Determine the [x, y] coordinate at the center of the cell enclosing the given text.  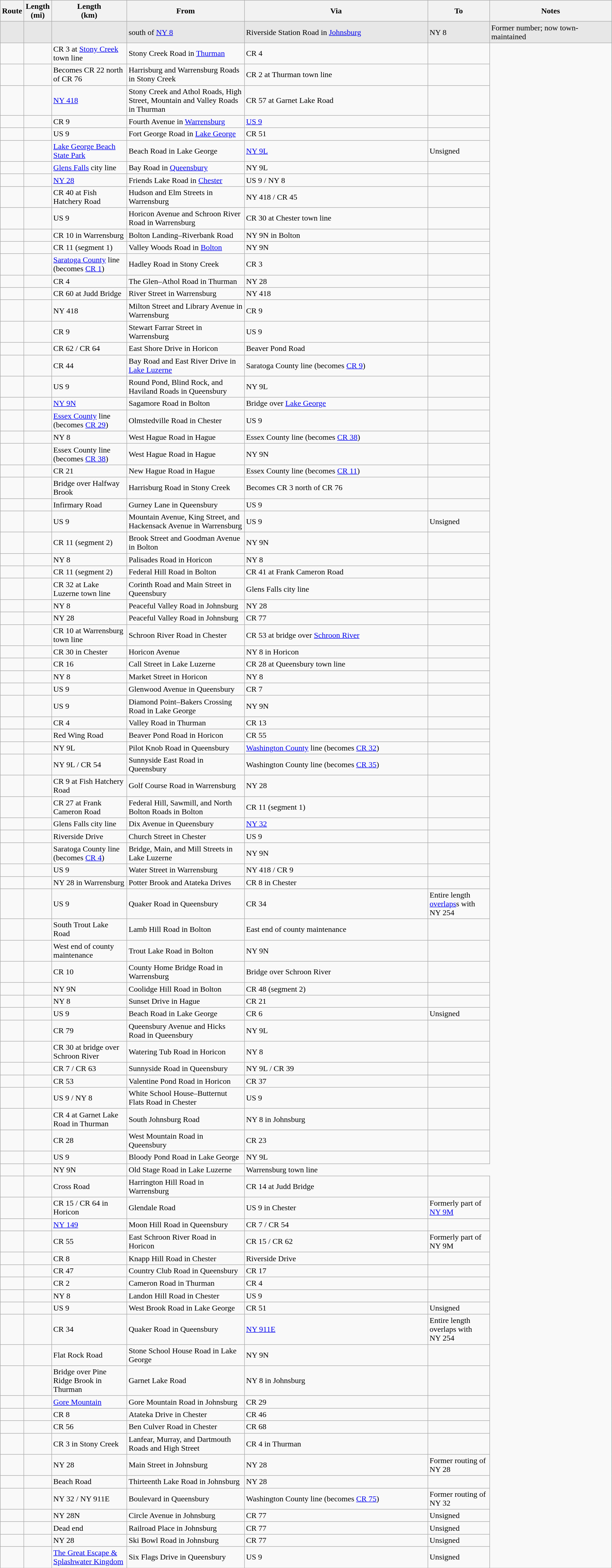
CR 15 / CR 62 [336, 1242]
Notes [551, 11]
To [458, 11]
CR 48 (segment 2) [336, 989]
White School House–Butternut Flats Road in Chester [186, 1098]
Atateka Drive in Chester [186, 1414]
Old Stage Road in Lake Luzerne [186, 1170]
CR 7 / CR 54 [336, 1225]
Potter Brook and Atateka Drives [186, 883]
Federal Hill Road in Bolton [186, 572]
Becomes CR 3 north of CR 76 [336, 487]
The Great Escape & Splashwater Kingdom [89, 1557]
Red Wing Road [89, 735]
CR 4 in Thurman [336, 1444]
Bloody Pond Road in Lake George [186, 1157]
Essex County line (becomes CR 29) [89, 420]
Moon Hill Road in Queensbury [186, 1225]
CR 68 [336, 1427]
Valley Road in Thurman [186, 723]
Stewart Farrar Street in Warrensburg [186, 332]
CR 32 at Lake Luzerne town line [89, 589]
CR 2 at Thurman town line [336, 74]
Ski Bowl Road in Johnsburg [186, 1540]
CR 53 at bridge over Schroon River [336, 635]
NY 9N in Bolton [336, 235]
CR 7 [336, 689]
Bay Road and East River Drive in Lake Luzerne [186, 365]
Valley Woods Road in Bolton [186, 248]
The Glen–Athol Road in Thurman [186, 281]
Knapp Hill Road in Chester [186, 1258]
South Trout Lake Road [89, 929]
Six Flags Drive in Queensbury [186, 1557]
Sunnyside Road in Queensbury [186, 1069]
CR 30 in Chester [89, 652]
US 9 in Chester [336, 1208]
Entire length overlapss with NY 254 [458, 904]
CR 46 [336, 1414]
Flat Rock Road [89, 1355]
Bridge over Pine Ridge Brook in Thurman [89, 1381]
CR 53 [89, 1081]
Beaver Pond Road [336, 349]
CR 7 / CR 63 [89, 1069]
Landon Hill Road in Chester [186, 1296]
CR 17 [336, 1271]
NY 32 / NY 911E [89, 1498]
CR 23 [336, 1140]
Lake George Beach State Park [89, 151]
CR 8 in Chester [336, 883]
Cameron Road in Thurman [186, 1283]
CR 14 at Judd Bridge [336, 1187]
Trout Lake Road in Bolton [186, 951]
Dead end [89, 1528]
CR 30 at bridge over Schroon River [89, 1052]
Round Pond, Blind Rock, and Haviland Roads in Queensbury [186, 387]
East Shore Drive in Horicon [186, 349]
Infirmary Road [89, 505]
Ben Culver Road in Chester [186, 1427]
Glendale Road [186, 1208]
NY 149 [89, 1225]
Warrensburg town line [336, 1170]
Milton Street and Library Avenue in Warrensburg [186, 310]
From [186, 11]
NY 8 in Horicon [336, 652]
Harrisburg and Warrensburg Roads in Stony Creek [186, 74]
Mountain Avenue, King Street, and Hackensack Avenue in Warrensburg [186, 521]
NY 9L / CR 54 [89, 765]
Queensbury Avenue and Hicks Road in Queensbury [186, 1031]
Bolton Landing–Riverbank Road [186, 235]
South Johnsburg Road [186, 1119]
Boulevard in Queensbury [186, 1498]
Gore Mountain Road in Johnsburg [186, 1402]
West end of county maintenance [89, 951]
NY 28N [89, 1515]
CR 44 [89, 365]
Saratoga County line (becomes CR 9) [336, 365]
Bay Road in Queensbury [186, 168]
Washington County line (becomes CR 35) [336, 765]
CR 28 at Queensbury town line [336, 664]
CR 79 [89, 1031]
NY 911E [336, 1329]
Call Street in Lake Luzerne [186, 664]
Church Street in Chester [186, 836]
CR 13 [336, 723]
NY 28 in Warrensburg [89, 883]
CR 9 at Fish Hatchery Road [89, 786]
East Schroon River Road in Horicon [186, 1242]
Palisades Road in Horicon [186, 560]
Friends Lake Road in Chester [186, 180]
CR 57 at Garnet Lake Road [336, 100]
Essex County line (becomes CR 11) [336, 471]
Fourth Avenue in Warrensburg [186, 122]
Stone School House Road in Lake George [186, 1355]
Olmstedville Road in Chester [186, 420]
CR 6 [336, 1014]
Circle Avenue in Johnsburg [186, 1515]
Bridge over Halfway Brook [89, 487]
Former number; now town-maintained [551, 32]
Glenwood Avenue in Queensbury [186, 689]
CR 28 [89, 1140]
Schroon River Road in Chester [186, 635]
Former routing of NY 32 [458, 1498]
Sunset Drive in Hague [186, 1001]
Stony Creek Road in Thurman [186, 54]
Via [336, 11]
Golf Course Road in Warrensburg [186, 786]
CR 4 at Garnet Lake Road in Thurman [89, 1119]
CR 3 in Stony Creek [89, 1444]
CR 40 at Fish Hatchery Road [89, 197]
Horicon Avenue and Schroon River Road in Warrensburg [186, 218]
Sagamore Road in Bolton [186, 404]
Dix Avenue in Queensbury [186, 824]
CR 56 [89, 1427]
CR 30 at Chester town line [336, 218]
Lanfear, Murray, and Dartmouth Roads and High Street [186, 1444]
Washington County line (becomes CR 32) [336, 748]
Lamb Hill Road in Bolton [186, 929]
Beaver Pond Road in Horicon [186, 735]
Saratoga County line (becomes CR 1) [89, 265]
Riverside Station Road in Johnsburg [336, 32]
Bridge over Lake George [336, 404]
Railroad Place in Johnsburg [186, 1528]
Route [12, 11]
CR 15 / CR 64 in Horicon [89, 1208]
Main Street in Johnsburg [186, 1465]
Coolidge Hill Road in Bolton [186, 989]
CR 10 [89, 972]
Entire length overlaps with NY 254 [458, 1329]
CR 10 in Warrensburg [89, 235]
CR 47 [89, 1271]
West Mountain Road in Queensbury [186, 1140]
CR 29 [336, 1402]
Brook Street and Goodman Avenue in Bolton [186, 543]
Washington County line (becomes CR 75) [336, 1498]
Gurney Lane in Queensbury [186, 505]
Former routing of NY 28 [458, 1465]
Watering Tub Road in Horicon [186, 1052]
CR 3 [336, 265]
River Street in Warrensburg [186, 294]
Pilot Knob Road in Queensbury [186, 748]
Water Street in Warrensburg [186, 870]
Bridge, Main, and Mill Streets in Lake Luzerne [186, 853]
Becomes CR 22 north of CR 76 [89, 74]
NY 9L / CR 39 [336, 1069]
New Hague Road in Hague [186, 471]
NY 418 / CR 9 [336, 870]
Saratoga County line (becomes CR 4) [89, 853]
CR 3 at Stony Creek town line [89, 54]
Bridge over Schroon River [336, 972]
NY 32 [336, 824]
East end of county maintenance [336, 929]
Diamond Point–Bakers Crossing Road in Lake George [186, 706]
Hadley Road in Stony Creek [186, 265]
Country Club Road in Queensbury [186, 1271]
Sunnyside East Road in Queensbury [186, 765]
Federal Hill, Sawmill, and North Bolton Roads in Bolton [186, 807]
Market Street in Horicon [186, 677]
CR 41 at Frank Cameron Road [336, 572]
CR 27 at Frank Cameron Road [89, 807]
CR 10 at Warrensburg town line [89, 635]
Gore Mountain [89, 1402]
NY 418 / CR 45 [336, 197]
Cross Road [89, 1187]
Valentine Pond Road in Horicon [186, 1081]
Length(km) [89, 11]
Corinth Road and Main Street in Queensbury [186, 589]
Thirteenth Lake Road in Johnsburg [186, 1482]
Length(mi) [38, 11]
Hudson and Elm Streets in Warrensburg [186, 197]
County Home Bridge Road in Warrensburg [186, 972]
Stony Creek and Athol Roads, High Street, Mountain and Valley Roads in Thurman [186, 100]
Horicon Avenue [186, 652]
Harrington Hill Road in Warrensburg [186, 1187]
CR 60 at Judd Bridge [89, 294]
Garnet Lake Road [186, 1381]
CR 62 / CR 64 [89, 349]
West Brook Road in Lake George [186, 1308]
Fort George Road in Lake George [186, 134]
Harrisburg Road in Stony Creek [186, 487]
Beach Road [89, 1482]
CR 2 [89, 1283]
south of NY 8 [186, 32]
CR 37 [336, 1081]
CR 16 [89, 664]
